Return (X, Y) of the center of cell containing provided text 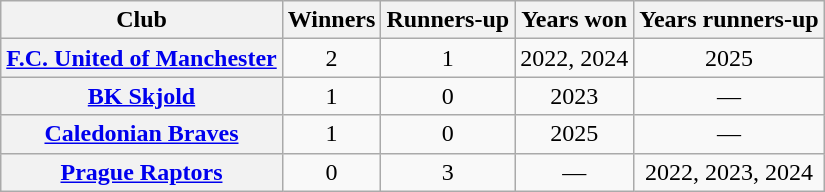
Winners (332, 20)
Years won (574, 20)
3 (448, 172)
BK Skjold (142, 96)
2023 (574, 96)
Club (142, 20)
F.C. United of Manchester (142, 58)
Years runners-up (729, 20)
Prague Raptors (142, 172)
2 (332, 58)
2022, 2023, 2024 (729, 172)
2022, 2024 (574, 58)
Runners-up (448, 20)
Caledonian Braves (142, 134)
